Detect which cell encompasses the target text, then output its (X, Y) center coordinate. 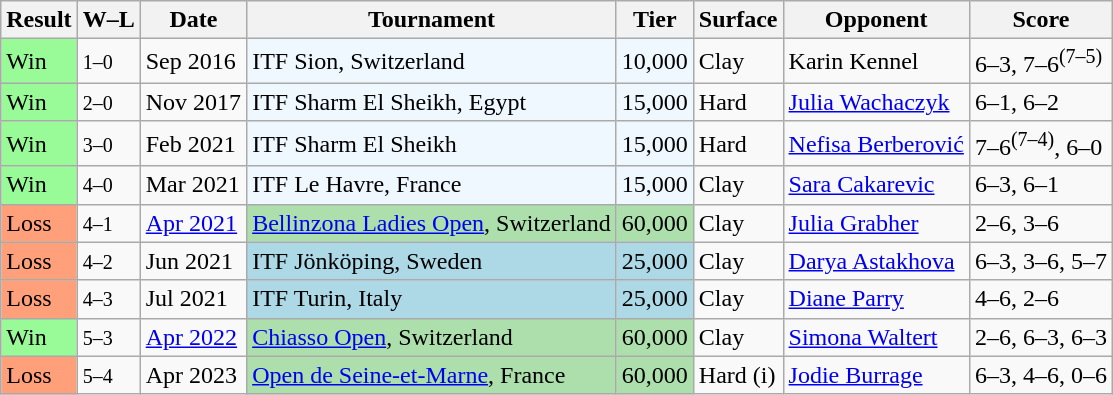
3–0 (108, 144)
Mar 2021 (193, 185)
Darya Astakhova (876, 261)
Nov 2017 (193, 102)
6–3, 6–1 (1040, 185)
Tier (654, 20)
ITF Sion, Switzerland (432, 62)
ITF Sharm El Sheikh (432, 144)
Bellinzona Ladies Open, Switzerland (432, 223)
Karin Kennel (876, 62)
6–3, 4–6, 0–6 (1040, 375)
Result (39, 20)
Sara Cakarevic (876, 185)
Open de Seine-et-Marne, France (432, 375)
4–6, 2–6 (1040, 299)
4–0 (108, 185)
Surface (738, 20)
Nefisa Berberović (876, 144)
Jun 2021 (193, 261)
Jodie Burrage (876, 375)
Apr 2023 (193, 375)
2–6, 3–6 (1040, 223)
ITF Sharm El Sheikh, Egypt (432, 102)
Sep 2016 (193, 62)
Feb 2021 (193, 144)
5–3 (108, 337)
Diane Parry (876, 299)
Score (1040, 20)
6–1, 6–2 (1040, 102)
Apr 2021 (193, 223)
Apr 2022 (193, 337)
Chiasso Open, Switzerland (432, 337)
6–3, 3–6, 5–7 (1040, 261)
4–1 (108, 223)
Simona Waltert (876, 337)
Hard (i) (738, 375)
Julia Wachaczyk (876, 102)
4–3 (108, 299)
Opponent (876, 20)
6–3, 7–6(7–5) (1040, 62)
1–0 (108, 62)
Date (193, 20)
ITF Jönköping, Sweden (432, 261)
Julia Grabher (876, 223)
Tournament (432, 20)
4–2 (108, 261)
ITF Le Havre, France (432, 185)
2–0 (108, 102)
10,000 (654, 62)
5–4 (108, 375)
7–6(7–4), 6–0 (1040, 144)
2–6, 6–3, 6–3 (1040, 337)
ITF Turin, Italy (432, 299)
W–L (108, 20)
Jul 2021 (193, 299)
